Search for the cell housing the specified text and yield its [x, y] center coordinate. 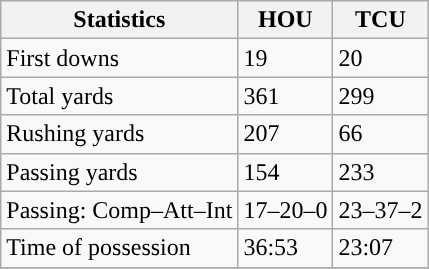
20 [380, 58]
154 [286, 172]
HOU [286, 20]
Passing: Comp–Att–Int [120, 210]
Total yards [120, 96]
23–37–2 [380, 210]
23:07 [380, 248]
Rushing yards [120, 134]
Time of possession [120, 248]
19 [286, 58]
66 [380, 134]
361 [286, 96]
207 [286, 134]
TCU [380, 20]
233 [380, 172]
17–20–0 [286, 210]
First downs [120, 58]
Passing yards [120, 172]
Statistics [120, 20]
36:53 [286, 248]
299 [380, 96]
